Scan for the cell matching the given text and deliver its (X, Y) coordinate at center. 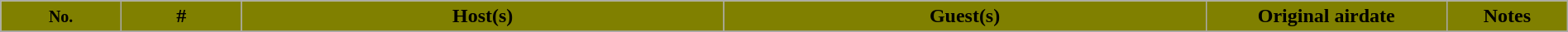
# (181, 16)
Notes (1507, 16)
No. (61, 16)
Guest(s) (964, 16)
Original airdate (1327, 16)
Host(s) (483, 16)
